Extract the [X, Y] coordinate from the center of the cell holding the provided text.  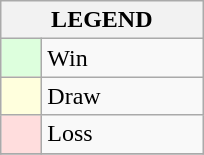
LEGEND [102, 20]
Loss [122, 134]
Draw [122, 96]
Win [122, 58]
